Pinpoint the cell where the given text exists, returning its [x, y] midpoint coordinate. 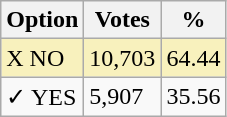
✓ YES [42, 97]
35.56 [194, 97]
5,907 [122, 97]
X NO [42, 58]
64.44 [194, 58]
Votes [122, 20]
% [194, 20]
Option [42, 20]
10,703 [122, 58]
